Find where the given text appears and provide that cell's center as (x, y) coordinate. 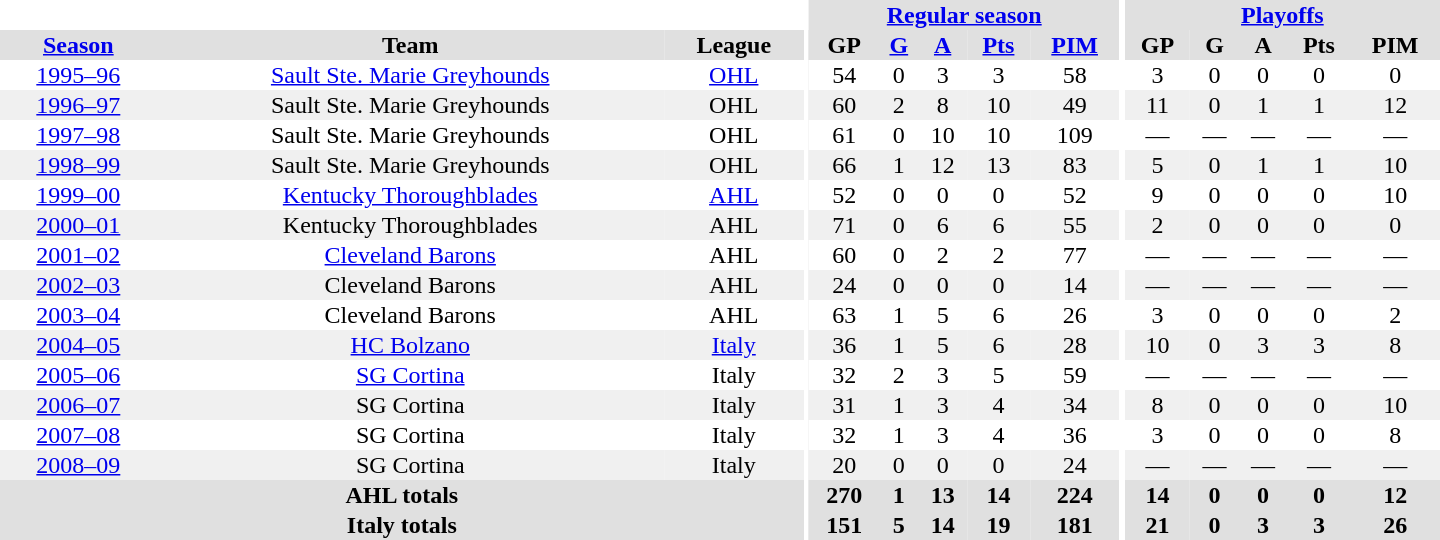
59 (1074, 375)
34 (1074, 405)
83 (1074, 165)
270 (844, 495)
224 (1074, 495)
63 (844, 315)
League (734, 45)
Season (78, 45)
2007–08 (78, 435)
2002–03 (78, 285)
2004–05 (78, 345)
28 (1074, 345)
2005–06 (78, 375)
21 (1158, 525)
Team (410, 45)
1999–00 (78, 195)
181 (1074, 525)
77 (1074, 255)
1995–96 (78, 75)
58 (1074, 75)
20 (844, 465)
1996–97 (78, 105)
2006–07 (78, 405)
71 (844, 225)
Playoffs (1282, 15)
Italy totals (402, 525)
AHL totals (402, 495)
66 (844, 165)
49 (1074, 105)
1998–99 (78, 165)
11 (1158, 105)
2008–09 (78, 465)
151 (844, 525)
Regular season (964, 15)
61 (844, 135)
55 (1074, 225)
1997–98 (78, 135)
HC Bolzano (410, 345)
54 (844, 75)
2001–02 (78, 255)
19 (998, 525)
109 (1074, 135)
9 (1158, 195)
31 (844, 405)
2003–04 (78, 315)
2000–01 (78, 225)
